Identify which cell holds the provided text, then report its [X, Y] central coordinate. 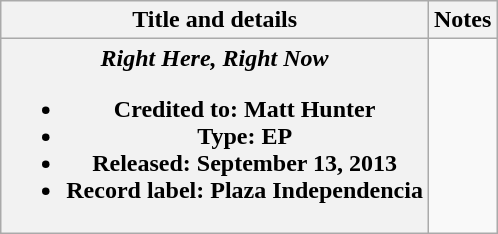
Notes [462, 20]
Title and details [215, 20]
Right Here, Right NowCredited to: Matt HunterType: EPReleased: September 13, 2013Record label: Plaza Independencia [215, 136]
